Scan for the cell matching the given text and deliver its (x, y) coordinate at center. 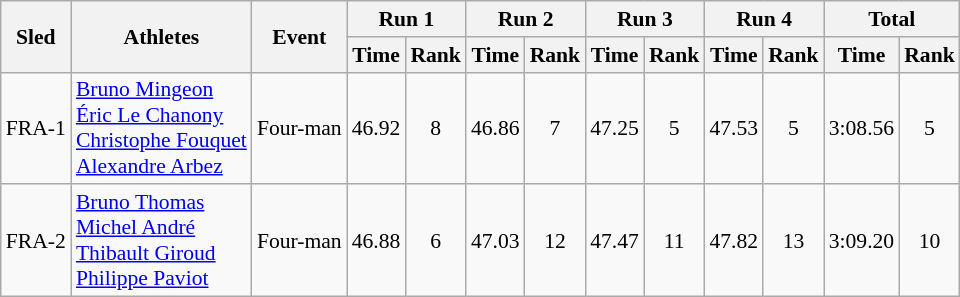
Sled (36, 36)
3:08.56 (862, 128)
Athletes (162, 36)
47.03 (496, 241)
Total (892, 19)
46.88 (376, 241)
47.47 (614, 241)
Bruno MingeonÉric Le ChanonyChristophe FouquetAlexandre Arbez (162, 128)
46.92 (376, 128)
8 (436, 128)
6 (436, 241)
Run 1 (406, 19)
FRA-1 (36, 128)
Run 4 (764, 19)
Run 2 (526, 19)
11 (674, 241)
3:09.20 (862, 241)
10 (930, 241)
FRA-2 (36, 241)
46.86 (496, 128)
7 (556, 128)
13 (794, 241)
47.25 (614, 128)
12 (556, 241)
47.82 (734, 241)
Run 3 (644, 19)
Event (300, 36)
Bruno ThomasMichel AndréThibault GiroudPhilippe Paviot (162, 241)
47.53 (734, 128)
